Capture the cell that displays the provided text and extract its [X, Y] central coordinate. 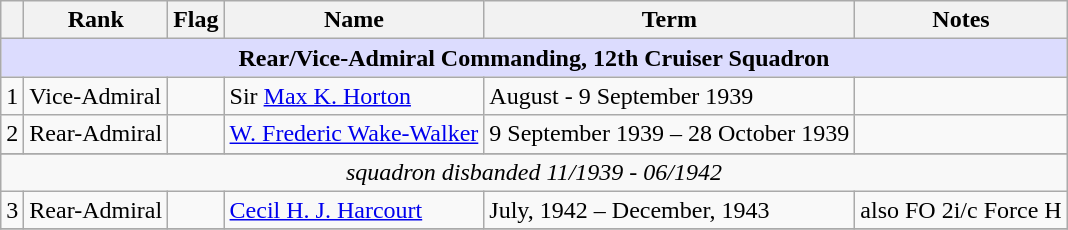
Name [354, 20]
August - 9 September 1939 [670, 96]
9 September 1939 – 28 October 1939 [670, 134]
Notes [961, 20]
W. Frederic Wake-Walker [354, 134]
3 [12, 210]
Cecil H. J. Harcourt [354, 210]
1 [12, 96]
July, 1942 – December, 1943 [670, 210]
Sir Max K. Horton [354, 96]
2 [12, 134]
squadron disbanded 11/1939 - 06/1942 [534, 172]
Flag [196, 20]
Vice-Admiral [96, 96]
also FO 2i/c Force H [961, 210]
Rank [96, 20]
Rear/Vice-Admiral Commanding, 12th Cruiser Squadron [534, 58]
Term [670, 20]
